Return the [X, Y] coordinate for the center point of the cell that contains the specified text.  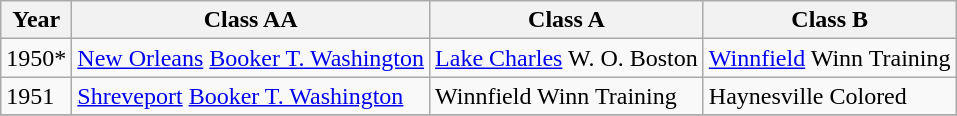
Class B [830, 20]
New Orleans Booker T. Washington [251, 58]
Class AA [251, 20]
Haynesville Colored [830, 96]
1950* [36, 58]
Lake Charles W. O. Boston [567, 58]
Shreveport Booker T. Washington [251, 96]
Class A [567, 20]
Year [36, 20]
1951 [36, 96]
